Return the [X, Y] coordinate for the center point of the cell that contains the specified text.  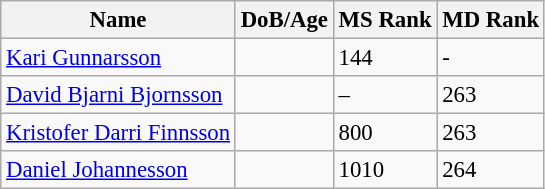
David Bjarni Bjornsson [118, 95]
Kristofer Darri Finnsson [118, 133]
- [490, 58]
Daniel Johannesson [118, 170]
1010 [385, 170]
MS Rank [385, 20]
MD Rank [490, 20]
800 [385, 133]
264 [490, 170]
– [385, 95]
Name [118, 20]
DoB/Age [284, 20]
144 [385, 58]
Kari Gunnarsson [118, 58]
